Capture the cell that displays the provided text and extract its [X, Y] central coordinate. 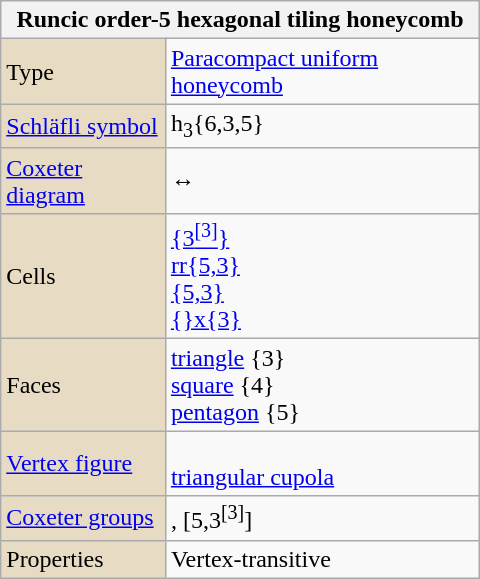
, [5,3[3]] [322, 518]
Coxeter diagram [84, 180]
Cells [84, 276]
Vertex-transitive [322, 560]
triangle {3}square {4}pentagon {5} [322, 385]
triangular cupola [322, 464]
↔ [322, 180]
Runcic order-5 hexagonal tiling honeycomb [240, 20]
Coxeter groups [84, 518]
Paracompact uniform honeycomb [322, 72]
Properties [84, 560]
Schläfli symbol [84, 126]
Vertex figure [84, 464]
Type [84, 72]
{3[3]} rr{5,3} {5,3} {}x{3} [322, 276]
h3{6,3,5} [322, 126]
Faces [84, 385]
